Provide the (X, Y) coordinate of the cell's center where the given text is located.  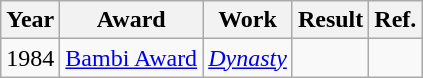
Award (132, 20)
1984 (30, 58)
Result (330, 20)
Work (248, 20)
Bambi Award (132, 58)
Dynasty (248, 58)
Year (30, 20)
Ref. (396, 20)
